From the cell containing the given text, extract its center point as (x, y) coordinate. 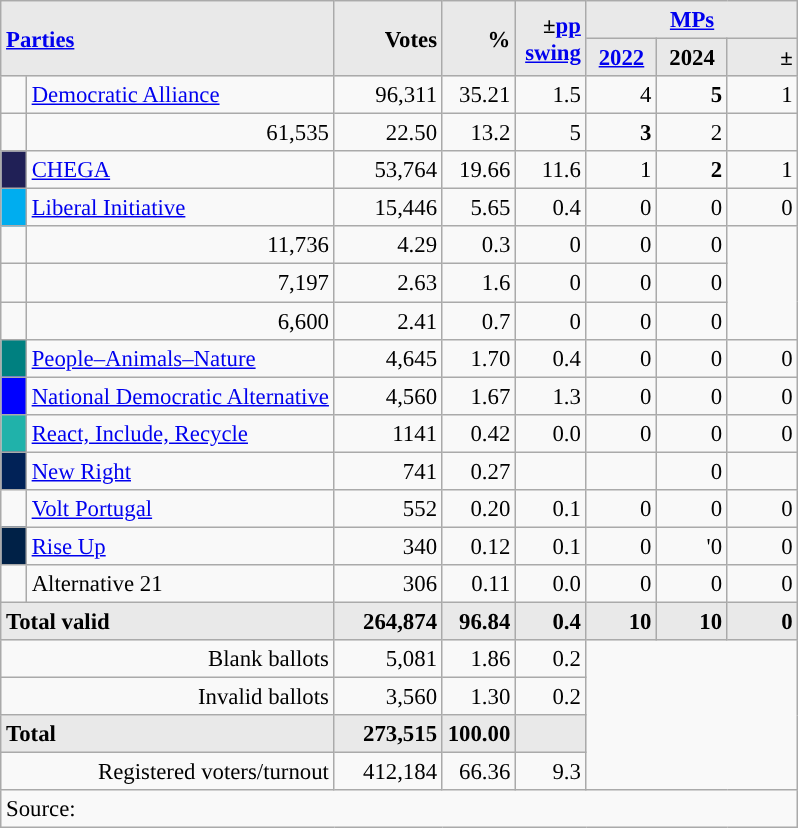
± (762, 58)
306 (388, 584)
Total (168, 734)
5.65 (478, 208)
4,560 (388, 396)
% (478, 38)
People–Animals–Nature (180, 358)
Democratic Alliance (180, 95)
4.29 (388, 245)
CHEGA (180, 170)
9.3 (552, 772)
0.12 (478, 546)
MPs (692, 20)
1.30 (478, 697)
19.66 (478, 170)
3 (622, 133)
2022 (622, 58)
273,515 (388, 734)
6,600 (180, 321)
35.21 (478, 95)
3,560 (388, 697)
11.6 (552, 170)
340 (388, 546)
5,081 (388, 659)
0.7 (478, 321)
1.86 (478, 659)
Votes (388, 38)
Blank ballots (168, 659)
0.42 (478, 433)
0.20 (478, 509)
'0 (692, 546)
1.6 (478, 283)
13.2 (478, 133)
1.3 (552, 396)
1.67 (478, 396)
Source: (400, 809)
0.11 (478, 584)
15,446 (388, 208)
22.50 (388, 133)
1141 (388, 433)
61,535 (180, 133)
2024 (692, 58)
264,874 (388, 621)
96.84 (478, 621)
53,764 (388, 170)
2.41 (388, 321)
741 (388, 471)
1.70 (478, 358)
412,184 (388, 772)
±pp swing (552, 38)
Liberal Initiative (180, 208)
552 (388, 509)
1.5 (552, 95)
0.3 (478, 245)
100.00 (478, 734)
96,311 (388, 95)
2.63 (388, 283)
National Democratic Alternative (180, 396)
Invalid ballots (168, 697)
Alternative 21 (180, 584)
Rise Up (180, 546)
Volt Portugal (180, 509)
0.27 (478, 471)
React, Include, Recycle (180, 433)
11,736 (180, 245)
Parties (168, 38)
4 (622, 95)
New Right (180, 471)
4,645 (388, 358)
Registered voters/turnout (168, 772)
7,197 (180, 283)
Total valid (168, 621)
66.36 (478, 772)
